Return the (x, y) coordinate for the center point of the cell that contains the specified text.  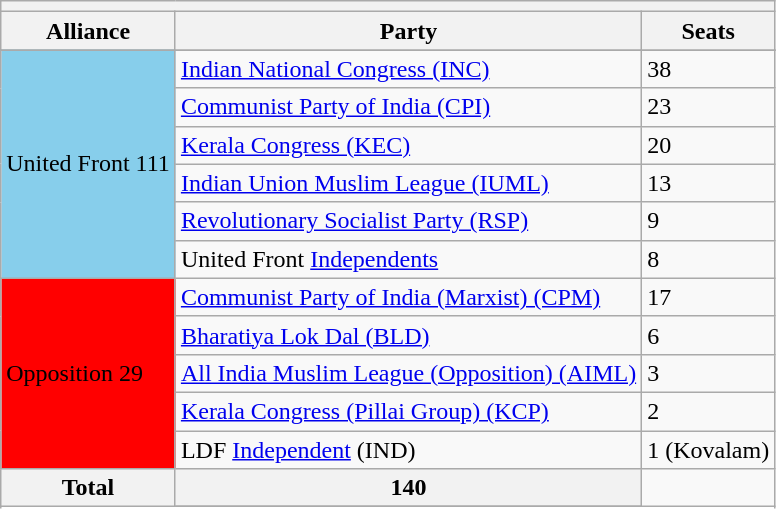
3 (708, 373)
Communist Party of India (CPI) (408, 107)
6 (708, 335)
Communist Party of India (Marxist) (CPM) (408, 297)
17 (708, 297)
Bharatiya Lok Dal (BLD) (408, 335)
Kerala Congress (KEC) (408, 145)
United Front 111 (88, 164)
Party (408, 31)
Indian National Congress (INC) (408, 69)
Seats (708, 31)
Alliance (88, 31)
Kerala Congress (Pillai Group) (KCP) (408, 411)
All India Muslim League (Opposition) (AIML) (408, 373)
1 (Kovalam) (708, 449)
2 (708, 411)
Opposition 29 (88, 373)
13 (708, 183)
8 (708, 259)
23 (708, 107)
Total (88, 488)
United Front Independents (408, 259)
9 (708, 221)
Revolutionary Socialist Party (RSP) (408, 221)
20 (708, 145)
Indian Union Muslim League (IUML) (408, 183)
LDF Independent (IND) (408, 449)
38 (708, 69)
140 (408, 488)
